Return the [x, y] coordinate for the center point of the cell that contains the specified text.  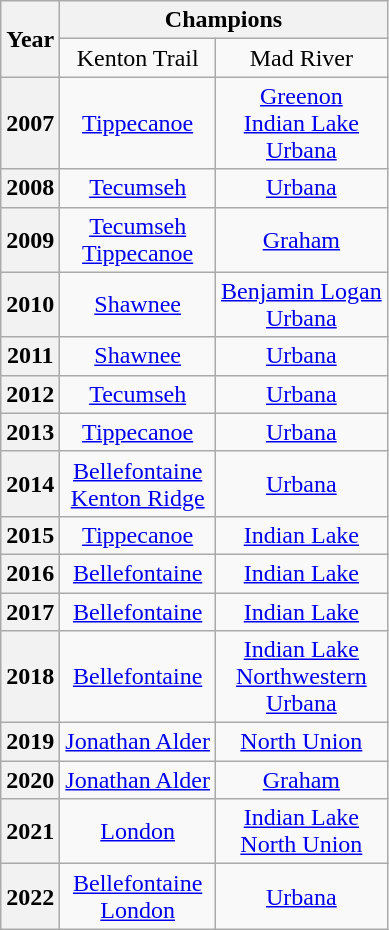
Kenton Trail [138, 58]
BellefontaineLondon [138, 896]
Year [30, 39]
2011 [30, 356]
Champions [224, 20]
2012 [30, 394]
2021 [30, 832]
2007 [30, 123]
2017 [30, 611]
Mad River [302, 58]
2010 [30, 304]
2019 [30, 742]
2009 [30, 240]
2008 [30, 188]
BellefontaineKenton Ridge [138, 484]
GreenonIndian LakeUrbana [302, 123]
2022 [30, 896]
2016 [30, 573]
TecumsehTippecanoe [138, 240]
Benjamin LoganUrbana [302, 304]
2020 [30, 780]
2013 [30, 432]
Indian LakeNorthwesternUrbana [302, 677]
2018 [30, 677]
London [138, 832]
2014 [30, 484]
2015 [30, 535]
North Union [302, 742]
Indian Lake North Union [302, 832]
